Identify which cell holds the provided text, then report its (x, y) central coordinate. 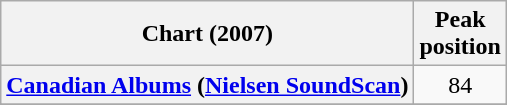
Peakposition (460, 34)
Chart (2007) (208, 34)
84 (460, 85)
Canadian Albums (Nielsen SoundScan) (208, 85)
